From the cell containing the given text, extract its center point as [X, Y] coordinate. 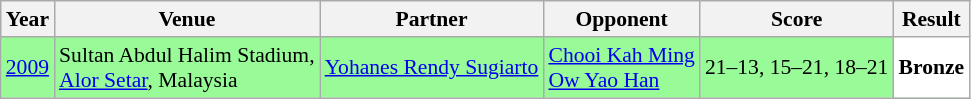
Opponent [621, 19]
21–13, 15–21, 18–21 [797, 68]
Partner [432, 19]
Year [28, 19]
Result [931, 19]
2009 [28, 68]
Bronze [931, 68]
Venue [187, 19]
Sultan Abdul Halim Stadium,Alor Setar, Malaysia [187, 68]
Yohanes Rendy Sugiarto [432, 68]
Chooi Kah Ming Ow Yao Han [621, 68]
Score [797, 19]
